Provide the (x, y) coordinate of the cell's center where the given text is located.  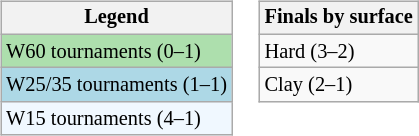
W60 tournaments (0–1) (116, 51)
Finals by surface (339, 18)
Hard (3–2) (339, 51)
Clay (2–1) (339, 85)
W25/35 tournaments (1–1) (116, 85)
W15 tournaments (4–1) (116, 119)
Legend (116, 18)
